Detect which cell encompasses the target text, then output its (x, y) center coordinate. 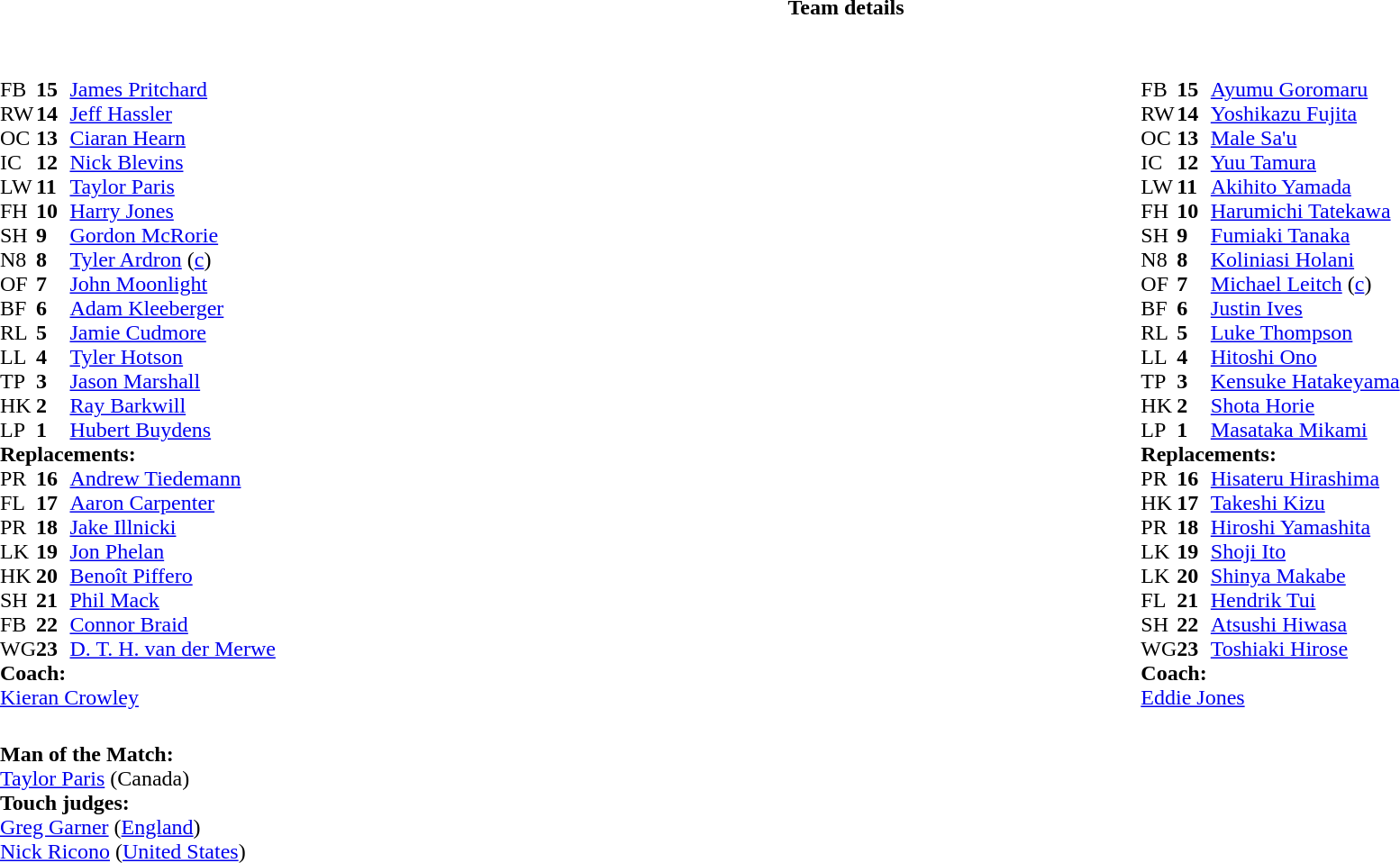
Male Sa'u (1305, 139)
Hendrik Tui (1305, 600)
Tyler Ardron (c) (172, 259)
Aaron Carpenter (172, 503)
Harumichi Tatekawa (1305, 211)
Hiroshi Yamashita (1305, 528)
D. T. H. van der Merwe (172, 649)
Jason Marshall (172, 382)
Tyler Hotson (172, 357)
Hisateru Hirashima (1305, 479)
Jon Phelan (172, 551)
Yuu Tamura (1305, 162)
Toshiaki Hirose (1305, 649)
Yoshikazu Fujita (1305, 114)
Benoît Piffero (172, 577)
Nick Blevins (172, 162)
Jamie Cudmore (172, 333)
John Moonlight (172, 285)
Koliniasi Holani (1305, 259)
Masataka Mikami (1305, 431)
James Pritchard (172, 90)
Gordon McRorie (172, 236)
Ciaran Hearn (172, 139)
Akihito Yamada (1305, 187)
Eddie Jones (1270, 697)
Kensuke Hatakeyama (1305, 382)
Michael Leitch (c) (1305, 285)
Shota Horie (1305, 405)
Taylor Paris (172, 187)
Hubert Buydens (172, 431)
Jeff Hassler (172, 114)
Jake Illnicki (172, 528)
Luke Thompson (1305, 333)
Ayumu Goromaru (1305, 90)
Shoji Ito (1305, 551)
Hitoshi Ono (1305, 357)
Shinya Makabe (1305, 577)
Harry Jones (172, 211)
Kieran Crowley (138, 697)
Adam Kleeberger (172, 308)
Connor Braid (172, 625)
Andrew Tiedemann (172, 479)
Justin Ives (1305, 308)
Ray Barkwill (172, 405)
Atsushi Hiwasa (1305, 625)
Fumiaki Tanaka (1305, 236)
Phil Mack (172, 600)
Takeshi Kizu (1305, 503)
